Detect which cell encompasses the target text, then output its [x, y] center coordinate. 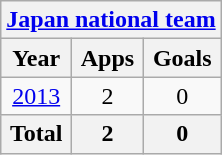
Apps [108, 58]
Total [36, 134]
2013 [36, 96]
Japan national team [111, 20]
Goals [182, 58]
Year [36, 58]
